Locate the cell with the specified text and output its [X, Y] center coordinate. 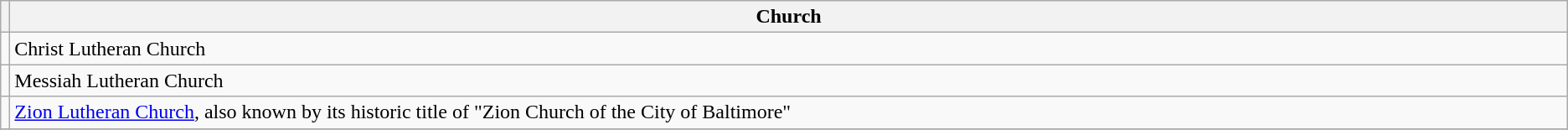
Zion Lutheran Church, also known by its historic title of "Zion Church of the City of Baltimore" [789, 112]
Church [789, 17]
Messiah Lutheran Church [789, 81]
Christ Lutheran Church [789, 49]
